Output the (X, Y) coordinate of the center of the cell containing the given text.  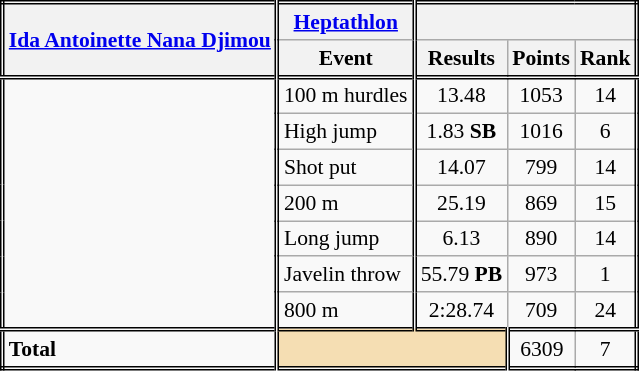
25.19 (460, 203)
6309 (541, 348)
2:28.74 (460, 310)
709 (541, 310)
24 (606, 310)
Total (140, 348)
6.13 (460, 239)
799 (541, 168)
1 (606, 275)
Results (460, 58)
100 m hurdles (346, 96)
Event (346, 58)
15 (606, 203)
Long jump (346, 239)
High jump (346, 132)
Shot put (346, 168)
Javelin throw (346, 275)
Heptathlon (346, 22)
890 (541, 239)
1.83 SB (460, 132)
7 (606, 348)
Ida Antoinette Nana Djimou (140, 40)
13.48 (460, 96)
14.07 (460, 168)
800 m (346, 310)
1016 (541, 132)
200 m (346, 203)
869 (541, 203)
973 (541, 275)
55.79 PB (460, 275)
6 (606, 132)
Points (541, 58)
Rank (606, 58)
1053 (541, 96)
